Provide the [X, Y] coordinate of the cell's center where the given text is located.  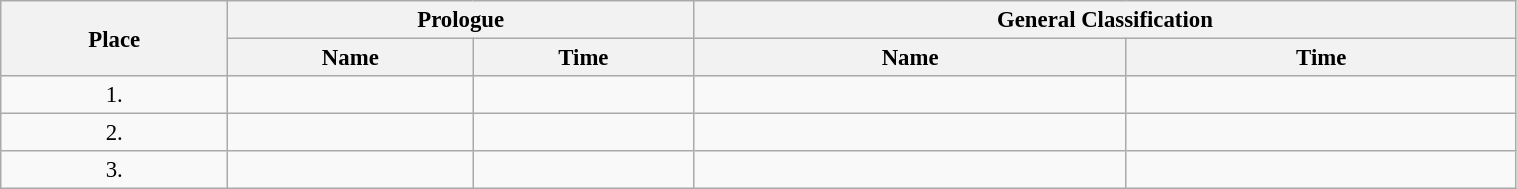
2. [114, 133]
1. [114, 95]
Prologue [461, 20]
3. [114, 170]
General Classification [1105, 20]
Place [114, 38]
